Provide the (X, Y) coordinate of the cell's center where the given text is located.  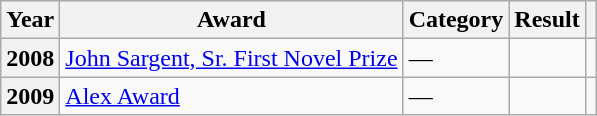
Award (232, 20)
Alex Award (232, 96)
John Sargent, Sr. First Novel Prize (232, 58)
2009 (30, 96)
2008 (30, 58)
Category (456, 20)
Result (547, 20)
Year (30, 20)
